Determine the (x, y) coordinate at the center of the cell enclosing the given text.  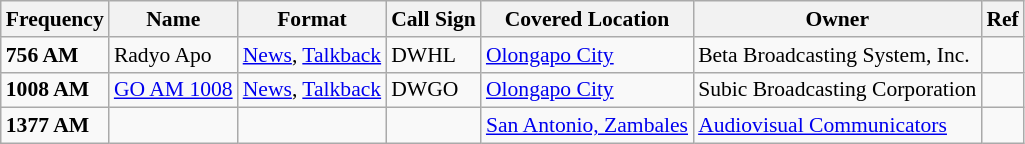
San Antonio, Zambales (587, 126)
Frequency (55, 19)
Call Sign (434, 19)
756 AM (55, 55)
Subic Broadcasting Corporation (837, 90)
Radyo Apo (174, 55)
Beta Broadcasting System, Inc. (837, 55)
Audiovisual Communicators (837, 126)
1377 AM (55, 126)
Covered Location (587, 19)
Owner (837, 19)
Format (312, 19)
1008 AM (55, 90)
Ref (1002, 19)
Name (174, 19)
GO AM 1008 (174, 90)
DWGO (434, 90)
DWHL (434, 55)
